Search for the cell housing the specified text and yield its [x, y] center coordinate. 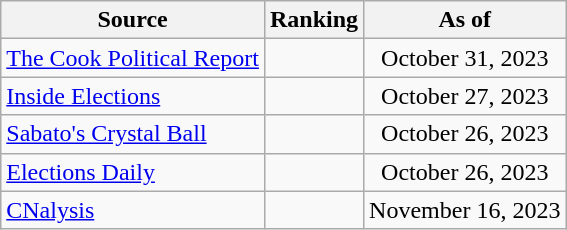
As of [465, 20]
October 27, 2023 [465, 96]
Ranking [314, 20]
November 16, 2023 [465, 210]
Source [133, 20]
Inside Elections [133, 96]
October 31, 2023 [465, 58]
Sabato's Crystal Ball [133, 134]
Elections Daily [133, 172]
The Cook Political Report [133, 58]
CNalysis [133, 210]
